Determine the (X, Y) coordinate at the center of the cell enclosing the given text.  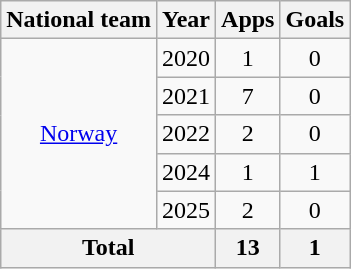
Total (108, 248)
National team (79, 20)
Norway (79, 134)
2021 (186, 96)
2024 (186, 172)
7 (248, 96)
2020 (186, 58)
2025 (186, 210)
Year (186, 20)
Goals (315, 20)
13 (248, 248)
2022 (186, 134)
Apps (248, 20)
